Determine the (x, y) coordinate at the center of the cell enclosing the given text.  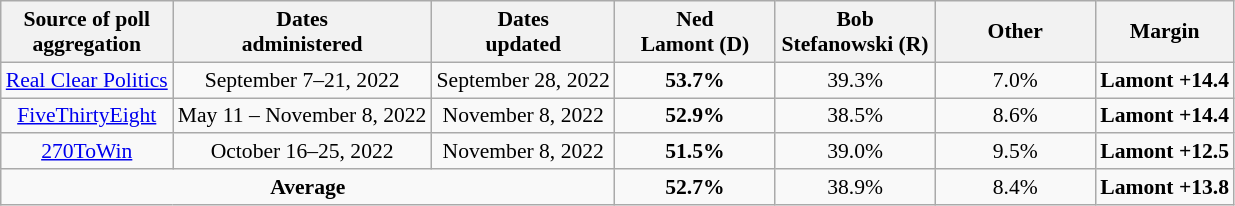
Source of pollaggregation (87, 32)
NedLamont (D) (695, 32)
Average (308, 187)
51.5% (695, 152)
52.7% (695, 187)
39.3% (855, 80)
Lamont +13.8 (1164, 187)
38.9% (855, 187)
9.5% (1015, 152)
7.0% (1015, 80)
FiveThirtyEight (87, 116)
270ToWin (87, 152)
Lamont +12.5 (1164, 152)
BobStefanowski (R) (855, 32)
8.4% (1015, 187)
October 16–25, 2022 (302, 152)
Datesadministered (302, 32)
May 11 – November 8, 2022 (302, 116)
Datesupdated (522, 32)
38.5% (855, 116)
8.6% (1015, 116)
39.0% (855, 152)
Other (1015, 32)
September 28, 2022 (522, 80)
September 7–21, 2022 (302, 80)
52.9% (695, 116)
Real Clear Politics (87, 80)
Margin (1164, 32)
53.7% (695, 80)
